Locate the cell with the specified text and output its [X, Y] center coordinate. 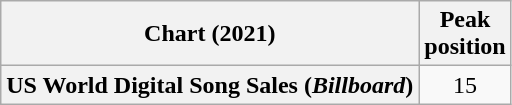
US World Digital Song Sales (Billboard) [210, 85]
Chart (2021) [210, 34]
15 [465, 85]
Peakposition [465, 34]
